Return [X, Y] of the center of cell containing provided text 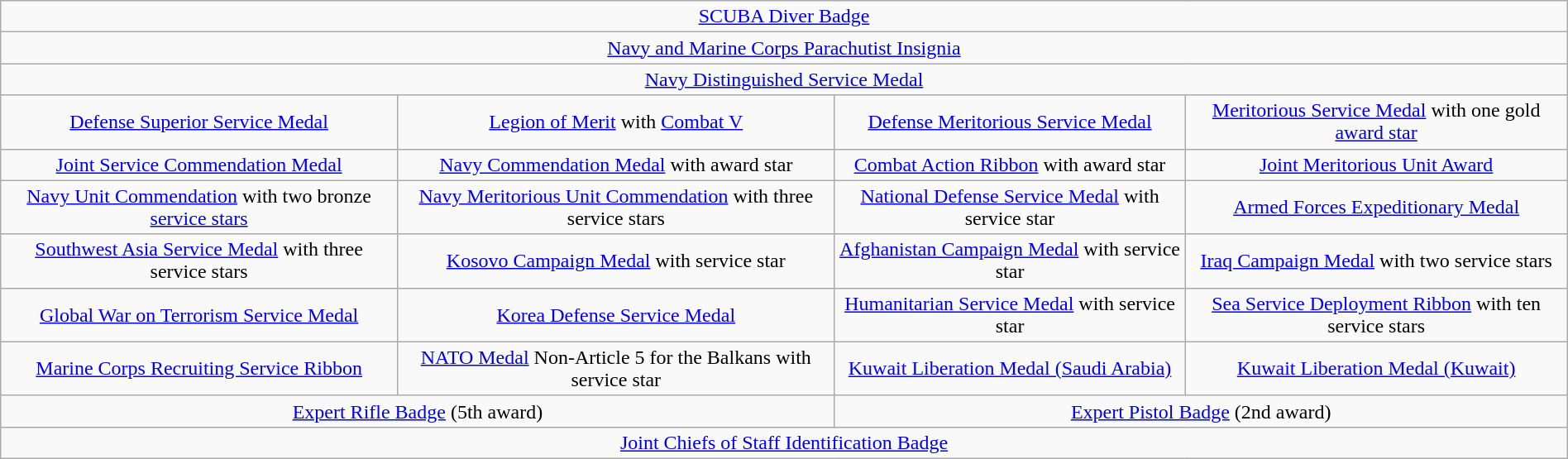
Global War on Terrorism Service Medal [199, 314]
Navy Commendation Medal with award star [615, 165]
Legion of Merit with Combat V [615, 122]
Joint Service Commendation Medal [199, 165]
Marine Corps Recruiting Service Ribbon [199, 369]
Sea Service Deployment Ribbon with ten service stars [1376, 314]
Kuwait Liberation Medal (Saudi Arabia) [1010, 369]
Korea Defense Service Medal [615, 314]
Navy and Marine Corps Parachutist Insignia [784, 48]
Navy Unit Commendation with two bronze service stars [199, 207]
NATO Medal Non-Article 5 for the Balkans with service star [615, 369]
Humanitarian Service Medal with service star [1010, 314]
Armed Forces Expeditionary Medal [1376, 207]
Expert Rifle Badge (5th award) [418, 411]
Navy Meritorious Unit Commendation with three service stars [615, 207]
Kuwait Liberation Medal (Kuwait) [1376, 369]
Joint Chiefs of Staff Identification Badge [784, 442]
Navy Distinguished Service Medal [784, 79]
SCUBA Diver Badge [784, 17]
Defense Meritorious Service Medal [1010, 122]
Afghanistan Campaign Medal with service star [1010, 261]
Meritorious Service Medal with one gold award star [1376, 122]
Expert Pistol Badge (2nd award) [1201, 411]
Kosovo Campaign Medal with service star [615, 261]
National Defense Service Medal with service star [1010, 207]
Combat Action Ribbon with award star [1010, 165]
Iraq Campaign Medal with two service stars [1376, 261]
Joint Meritorious Unit Award [1376, 165]
Defense Superior Service Medal [199, 122]
Southwest Asia Service Medal with three service stars [199, 261]
